Locate the cell with the specified text and output its [x, y] center coordinate. 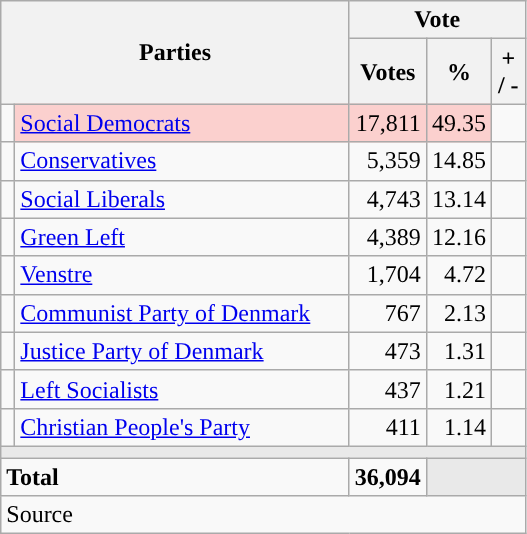
5,359 [388, 161]
% [458, 72]
1,704 [388, 275]
Conservatives [182, 161]
Votes [388, 72]
17,811 [388, 123]
Venstre [182, 275]
411 [388, 427]
Left Socialists [182, 389]
Communist Party of Denmark [182, 313]
14.85 [458, 161]
4,389 [388, 237]
4.72 [458, 275]
Christian People's Party [182, 427]
Total [176, 477]
Source [263, 515]
Social Liberals [182, 199]
Green Left [182, 237]
Parties [176, 52]
36,094 [388, 477]
1.31 [458, 351]
Justice Party of Denmark [182, 351]
13.14 [458, 199]
767 [388, 313]
2.13 [458, 313]
Vote [437, 20]
Social Democrats [182, 123]
4,743 [388, 199]
1.14 [458, 427]
473 [388, 351]
49.35 [458, 123]
12.16 [458, 237]
+ / - [508, 72]
437 [388, 389]
1.21 [458, 389]
